Extract the [x, y] coordinate from the center of the cell holding the provided text.  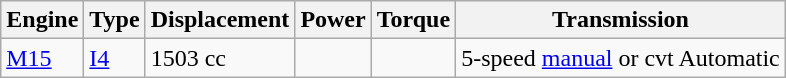
Transmission [621, 20]
M15 [42, 58]
Type [114, 20]
Torque [413, 20]
5-speed manual or cvt Automatic [621, 58]
1503 cc [220, 58]
Power [333, 20]
Displacement [220, 20]
I4 [114, 58]
Engine [42, 20]
